Identify which cell holds the provided text, then report its [X, Y] central coordinate. 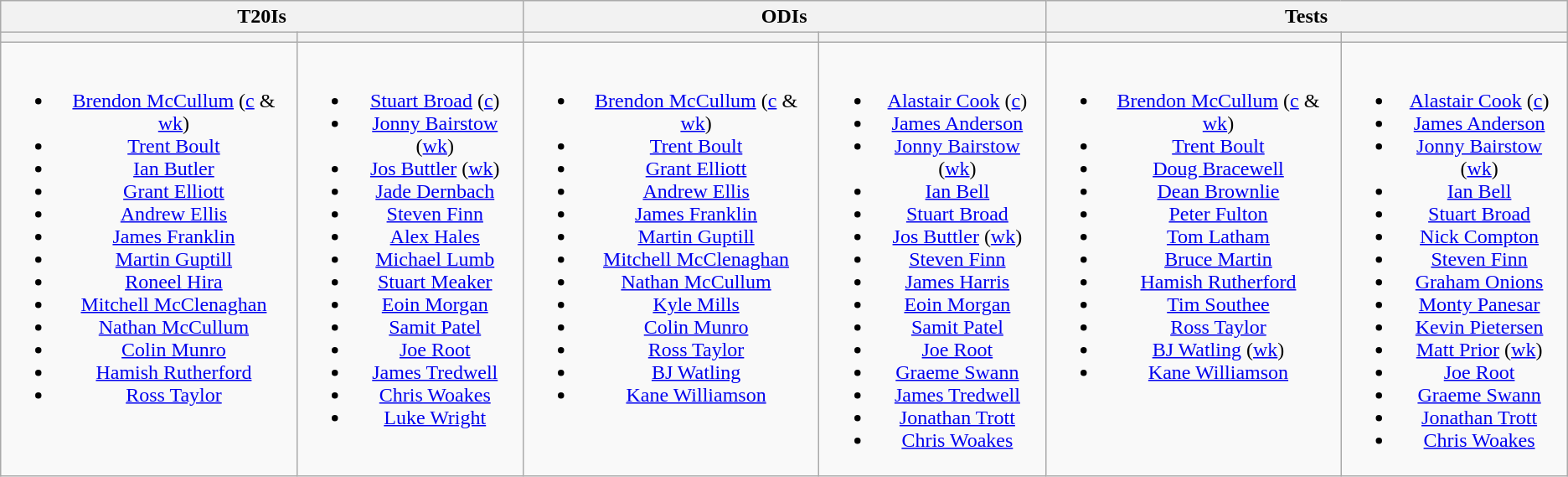
ODIs [784, 17]
T20Is [262, 17]
Tests [1307, 17]
